Return [X, Y] of the center of cell containing provided text 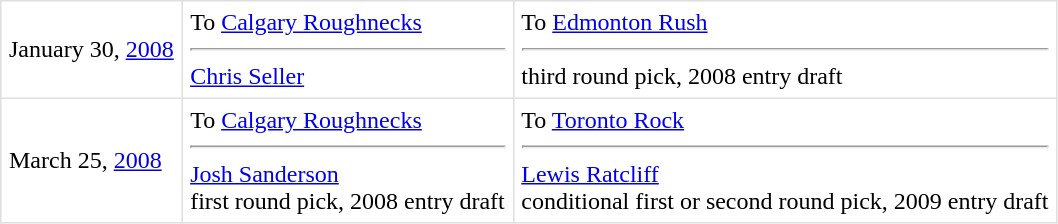
To Edmonton Rush third round pick, 2008 entry draft [785, 50]
January 30, 2008 [92, 50]
To Toronto Rock Lewis Ratcliffconditional first or second round pick, 2009 entry draft [785, 160]
To Calgary Roughnecks Chris Seller [348, 50]
To Calgary Roughnecks Josh Sandersonfirst round pick, 2008 entry draft [348, 160]
March 25, 2008 [92, 160]
